Locate the cell with the specified text and output its [x, y] center coordinate. 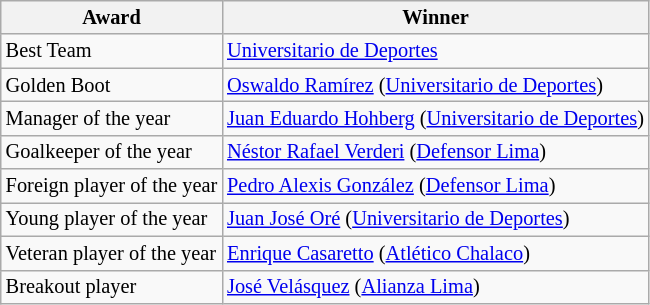
Veteran player of the year [112, 253]
Goalkeeper of the year [112, 152]
Young player of the year [112, 219]
Pedro Alexis González (Defensor Lima) [436, 186]
Best Team [112, 51]
Winner [436, 17]
José Velásquez (Alianza Lima) [436, 287]
Award [112, 17]
Néstor Rafael Verderi (Defensor Lima) [436, 152]
Enrique Casaretto (Atlético Chalaco) [436, 253]
Golden Boot [112, 85]
Breakout player [112, 287]
Oswaldo Ramírez (Universitario de Deportes) [436, 85]
Universitario de Deportes [436, 51]
Foreign player of the year [112, 186]
Juan Eduardo Hohberg (Universitario de Deportes) [436, 118]
Manager of the year [112, 118]
Juan José Oré (Universitario de Deportes) [436, 219]
